Output the [x, y] coordinate of the center of the cell containing the given text.  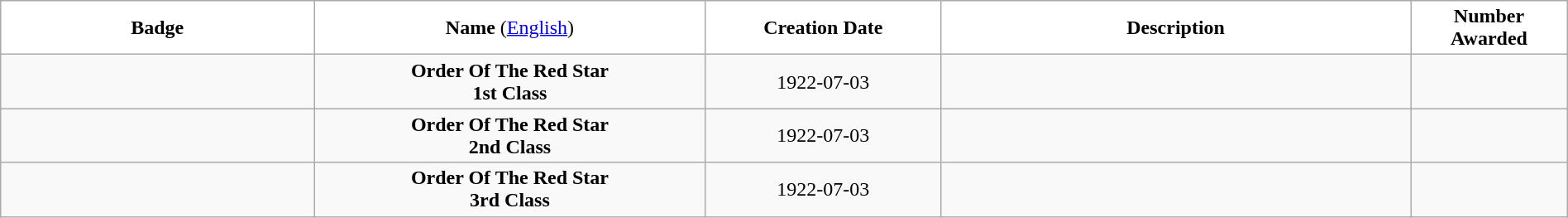
Name (English) [510, 28]
Creation Date [823, 28]
Badge [157, 28]
Number Awarded [1489, 28]
Order Of The Red Star2nd Class [510, 136]
Description [1175, 28]
Order Of The Red Star1st Class [510, 81]
Order Of The Red Star3rd Class [510, 189]
